Pinpoint the cell where the given text exists, returning its (x, y) midpoint coordinate. 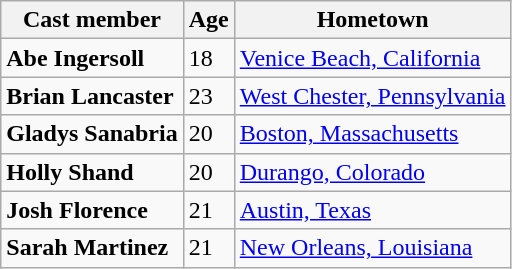
23 (208, 96)
Age (208, 20)
West Chester, Pennsylvania (372, 96)
Sarah Martinez (92, 248)
Boston, Massachusetts (372, 134)
Durango, Colorado (372, 172)
Cast member (92, 20)
Hometown (372, 20)
Venice Beach, California (372, 58)
Austin, Texas (372, 210)
Josh Florence (92, 210)
New Orleans, Louisiana (372, 248)
18 (208, 58)
Holly Shand (92, 172)
Brian Lancaster (92, 96)
Abe Ingersoll (92, 58)
Gladys Sanabria (92, 134)
